For the text-containing cell, return its midpoint in [x, y] coordinate format. 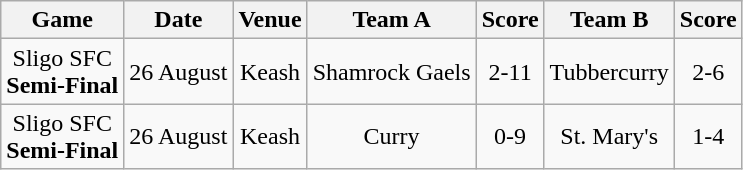
Team B [609, 20]
Venue [270, 20]
St. Mary's [609, 136]
Game [62, 20]
Team A [392, 20]
0-9 [510, 136]
2-11 [510, 72]
Curry [392, 136]
2-6 [708, 72]
Tubbercurry [609, 72]
1-4 [708, 136]
Date [178, 20]
Shamrock Gaels [392, 72]
